Find where the given text appears and provide that cell's center as (x, y) coordinate. 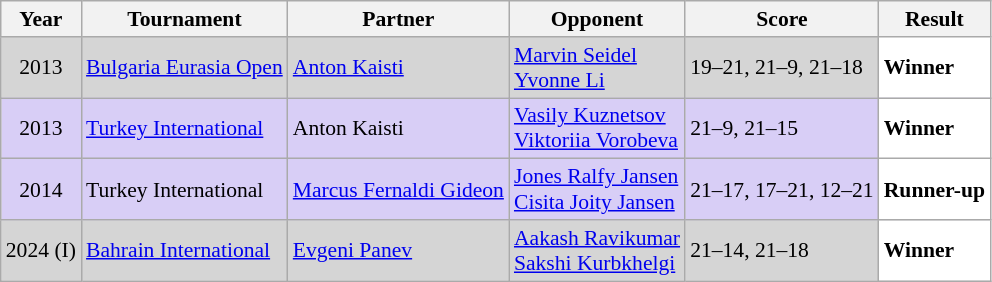
Marcus Fernaldi Gideon (398, 190)
Jones Ralfy Jansen Cisita Joity Jansen (597, 190)
21–9, 21–15 (782, 128)
Bulgaria Eurasia Open (184, 68)
2014 (41, 190)
Result (934, 19)
Bahrain International (184, 250)
Year (41, 19)
Opponent (597, 19)
Aakash Ravikumar Sakshi Kurbkhelgi (597, 250)
21–17, 17–21, 12–21 (782, 190)
19–21, 21–9, 21–18 (782, 68)
Tournament (184, 19)
2024 (I) (41, 250)
Evgeni Panev (398, 250)
21–14, 21–18 (782, 250)
Vasily Kuznetsov Viktoriia Vorobeva (597, 128)
Marvin Seidel Yvonne Li (597, 68)
Partner (398, 19)
Score (782, 19)
Runner-up (934, 190)
